Identify which cell holds the provided text, then report its (X, Y) central coordinate. 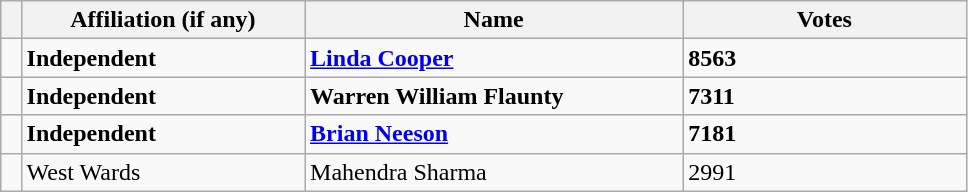
Name (494, 20)
8563 (825, 58)
Brian Neeson (494, 134)
7311 (825, 96)
7181 (825, 134)
Warren William Flaunty (494, 96)
Affiliation (if any) (163, 20)
2991 (825, 172)
West Wards (163, 172)
Linda Cooper (494, 58)
Mahendra Sharma (494, 172)
Votes (825, 20)
